Locate the cell with the specified text and output its [x, y] center coordinate. 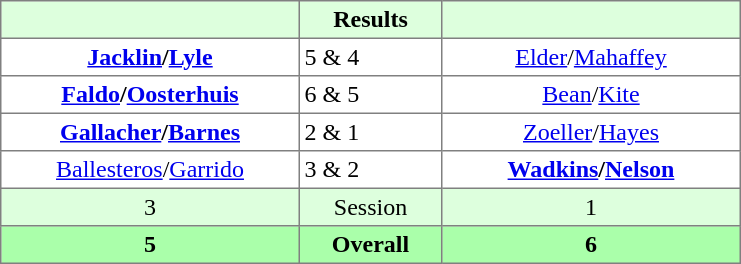
Overall [370, 245]
Jacklin/Lyle [150, 57]
Elder/Mahaffey [591, 57]
Results [370, 20]
5 [150, 245]
Bean/Kite [591, 95]
Gallacher/Barnes [150, 132]
3 & 2 [370, 170]
Wadkins/Nelson [591, 170]
5 & 4 [370, 57]
3 [150, 207]
Ballesteros/Garrido [150, 170]
6 & 5 [370, 95]
Zoeller/Hayes [591, 132]
Session [370, 207]
Faldo/Oosterhuis [150, 95]
6 [591, 245]
2 & 1 [370, 132]
1 [591, 207]
